For the text-containing cell, return its midpoint in [x, y] coordinate format. 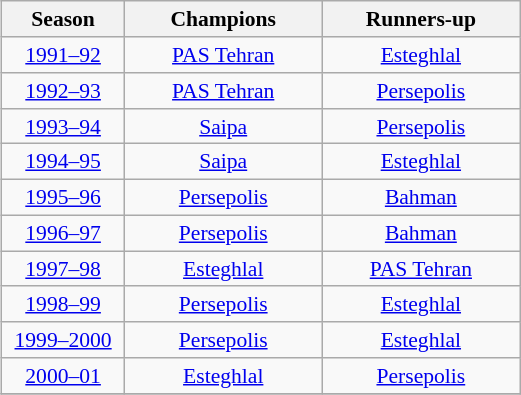
1997–98 [64, 269]
Runners-up [421, 19]
1992–93 [64, 91]
1996–97 [64, 233]
1994–95 [64, 162]
2000–01 [64, 376]
1995–96 [64, 197]
1998–99 [64, 304]
1993–94 [64, 126]
Season [64, 19]
Champions [223, 19]
1991–92 [64, 55]
1999–2000 [64, 340]
